Find where the given text appears and provide that cell's center as (X, Y) coordinate. 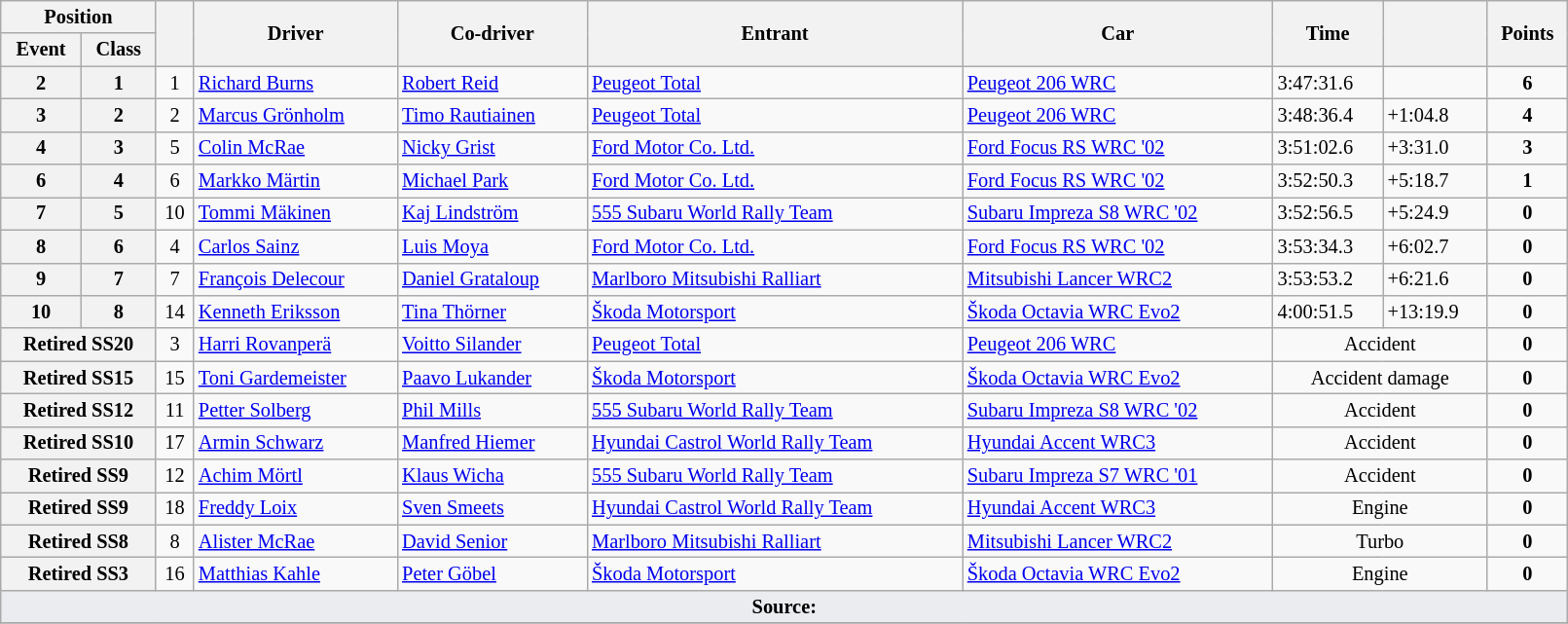
Klaus Wicha (492, 476)
+1:04.8 (1435, 115)
4:00:51.5 (1328, 312)
3:53:53.2 (1328, 279)
17 (175, 443)
Achim Mörtl (296, 476)
Manfred Hiemer (492, 443)
16 (175, 573)
Co-driver (492, 33)
Points (1528, 33)
Luis Moya (492, 246)
15 (175, 378)
Entrant (775, 33)
Robert Reid (492, 83)
Freddy Loix (296, 508)
Turbo (1380, 541)
Harri Rovanperä (296, 345)
Class (119, 50)
Peter Göbel (492, 573)
François Delecour (296, 279)
Driver (296, 33)
Retired SS12 (78, 410)
Toni Gardemeister (296, 378)
Kaj Lindström (492, 213)
3:53:34.3 (1328, 246)
12 (175, 476)
Phil Mills (492, 410)
Accident damage (1380, 378)
14 (175, 312)
Kenneth Eriksson (296, 312)
3:52:56.5 (1328, 213)
David Senior (492, 541)
Michael Park (492, 181)
Retired SS10 (78, 443)
Voitto Silander (492, 345)
18 (175, 508)
Subaru Impreza S7 WRC '01 (1117, 476)
+3:31.0 (1435, 148)
Daniel Grataloup (492, 279)
+6:02.7 (1435, 246)
Matthias Kahle (296, 573)
+5:24.9 (1435, 213)
Retired SS3 (78, 573)
Marcus Grönholm (296, 115)
Source: (784, 606)
Retired SS15 (78, 378)
3:48:36.4 (1328, 115)
Armin Schwarz (296, 443)
Alister McRae (296, 541)
Car (1117, 33)
Colin McRae (296, 148)
11 (175, 410)
Event (41, 50)
+13:19.9 (1435, 312)
Position (78, 17)
Tommi Mäkinen (296, 213)
+5:18.7 (1435, 181)
Retired SS20 (78, 345)
Petter Solberg (296, 410)
Tina Thörner (492, 312)
Markko Märtin (296, 181)
9 (41, 279)
Sven Smeets (492, 508)
+6:21.6 (1435, 279)
Retired SS8 (78, 541)
Richard Burns (296, 83)
3:51:02.6 (1328, 148)
3:52:50.3 (1328, 181)
Paavo Lukander (492, 378)
Nicky Grist (492, 148)
Time (1328, 33)
3:47:31.6 (1328, 83)
Timo Rautiainen (492, 115)
Carlos Sainz (296, 246)
